Capture the cell that displays the provided text and extract its [X, Y] central coordinate. 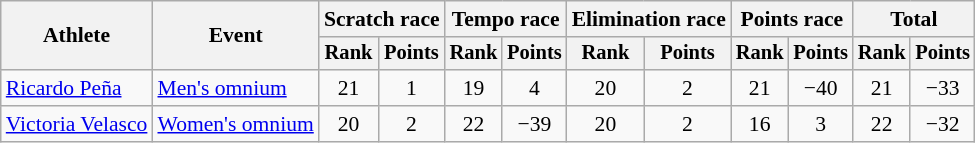
−32 [942, 124]
Athlete [77, 36]
Scratch race [382, 19]
Total [914, 19]
3 [820, 124]
4 [534, 88]
1 [411, 88]
Tempo race [506, 19]
−39 [534, 124]
Event [235, 36]
Men's omnium [235, 88]
19 [474, 88]
−33 [942, 88]
Points race [792, 19]
−40 [820, 88]
Ricardo Peña [77, 88]
Elimination race [649, 19]
Victoria Velasco [77, 124]
Women's omnium [235, 124]
16 [760, 124]
